Output the [x, y] coordinate of the center of the cell containing the given text.  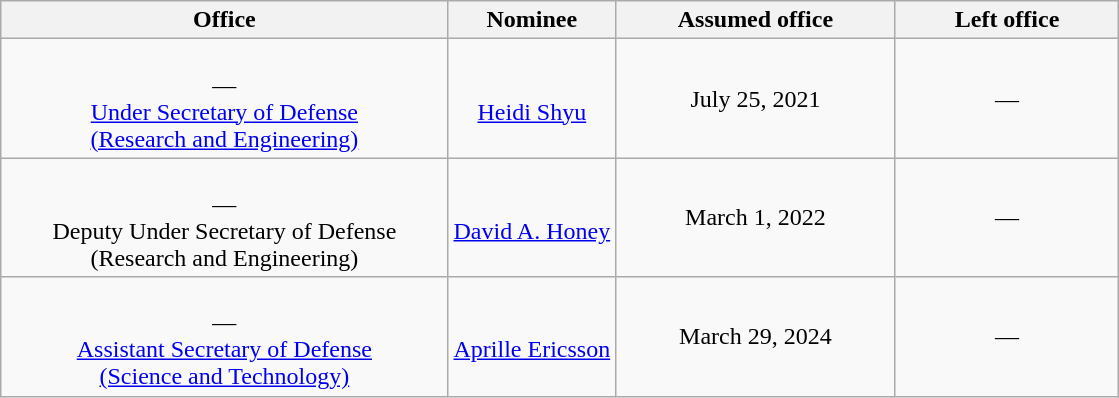
Aprille Ericsson [532, 336]
—Deputy Under Secretary of Defense(Research and Engineering) [224, 218]
March 29, 2024 [756, 336]
Nominee [532, 20]
March 1, 2022 [756, 218]
Left office [1007, 20]
Assumed office [756, 20]
—Assistant Secretary of Defense(Science and Technology) [224, 336]
—Under Secretary of Defense(Research and Engineering) [224, 98]
July 25, 2021 [756, 98]
Office [224, 20]
David A. Honey [532, 218]
Heidi Shyu [532, 98]
